Search for the cell housing the specified text and yield its [x, y] center coordinate. 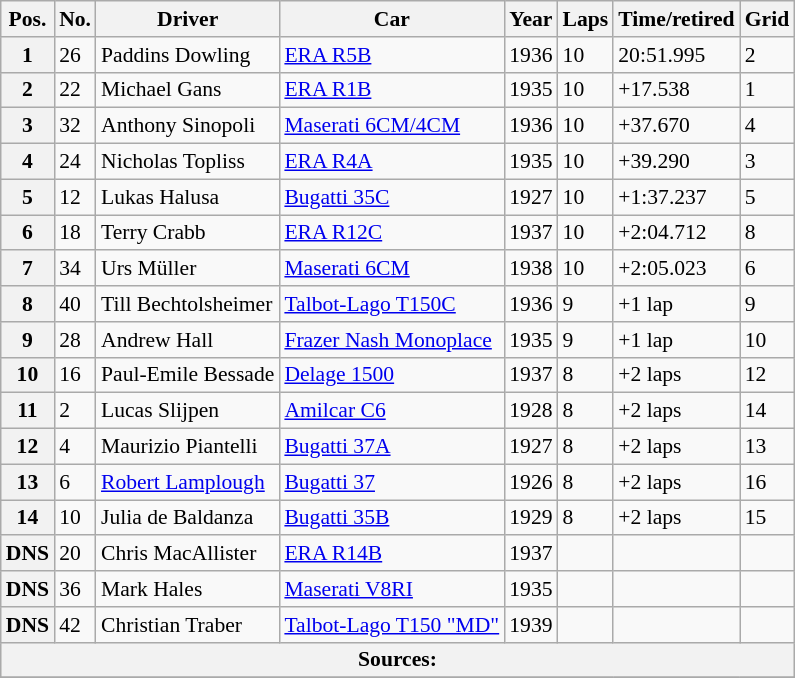
Chris MacAllister [188, 554]
+37.670 [676, 126]
Bugatti 35B [392, 518]
Maurizio Piantelli [188, 447]
Julia de Baldanza [188, 518]
ERA R14B [392, 554]
+2:04.712 [676, 233]
Urs Müller [188, 269]
ERA R1B [392, 90]
Lucas Slijpen [188, 411]
34 [75, 269]
Amilcar C6 [392, 411]
ERA R5B [392, 55]
Delage 1500 [392, 375]
Bugatti 37 [392, 482]
20:51.995 [676, 55]
Grid [768, 19]
ERA R12C [392, 233]
Nicholas Topliss [188, 162]
+17.538 [676, 90]
No. [75, 19]
42 [75, 625]
Maserati 6CM/4CM [392, 126]
1928 [530, 411]
24 [75, 162]
1939 [530, 625]
28 [75, 340]
26 [75, 55]
ERA R4A [392, 162]
1926 [530, 482]
Sources: [398, 660]
Laps [586, 19]
Year [530, 19]
Maserati 6CM [392, 269]
Bugatti 35C [392, 197]
40 [75, 304]
Maserati V8RI [392, 589]
22 [75, 90]
+39.290 [676, 162]
Time/retired [676, 19]
1929 [530, 518]
Till Bechtolsheimer [188, 304]
Terry Crabb [188, 233]
Robert Lamplough [188, 482]
Mark Hales [188, 589]
Andrew Hall [188, 340]
Frazer Nash Monoplace [392, 340]
Talbot-Lago T150C [392, 304]
Michael Gans [188, 90]
+2:05.023 [676, 269]
Lukas Halusa [188, 197]
1938 [530, 269]
18 [75, 233]
20 [75, 554]
Paul-Emile Bessade [188, 375]
32 [75, 126]
Pos. [28, 19]
Bugatti 37A [392, 447]
Driver [188, 19]
36 [75, 589]
Christian Traber [188, 625]
11 [28, 411]
15 [768, 518]
Paddins Dowling [188, 55]
7 [28, 269]
Car [392, 19]
+1:37.237 [676, 197]
Talbot-Lago T150 "MD" [392, 625]
Anthony Sinopoli [188, 126]
